Return (x, y) of the center of cell containing provided text 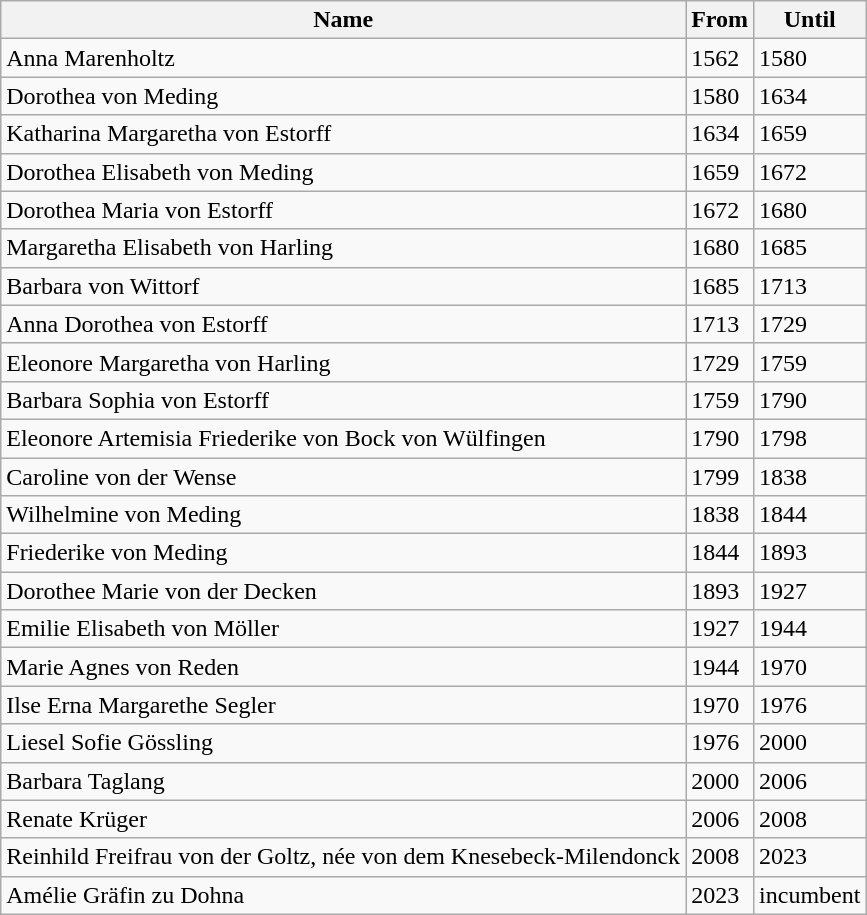
Ilse Erna Margarethe Segler (344, 705)
1799 (720, 477)
Caroline von der Wense (344, 477)
Friederike von Meding (344, 553)
Barbara von Wittorf (344, 286)
Anna Marenholtz (344, 58)
Wilhelmine von Meding (344, 515)
Marie Agnes von Reden (344, 667)
Dorothee Marie von der Decken (344, 591)
Barbara Taglang (344, 781)
Liesel Sofie Gössling (344, 743)
Emilie Elisabeth von Möller (344, 629)
Until (810, 20)
Katharina Margaretha von Estorff (344, 134)
1562 (720, 58)
incumbent (810, 895)
Dorothea von Meding (344, 96)
Margaretha Elisabeth von Harling (344, 248)
Dorothea Elisabeth von Meding (344, 172)
Dorothea Maria von Estorff (344, 210)
Amélie Gräfin zu Dohna (344, 895)
Renate Krüger (344, 819)
Name (344, 20)
From (720, 20)
Reinhild Freifrau von der Goltz, née von dem Knesebeck-Milendonck (344, 857)
1798 (810, 438)
Eleonore Margaretha von Harling (344, 362)
Barbara Sophia von Estorff (344, 400)
Eleonore Artemisia Friederike von Bock von Wülfingen (344, 438)
Anna Dorothea von Estorff (344, 324)
